Provide the (X, Y) coordinate of the cell's center where the given text is located.  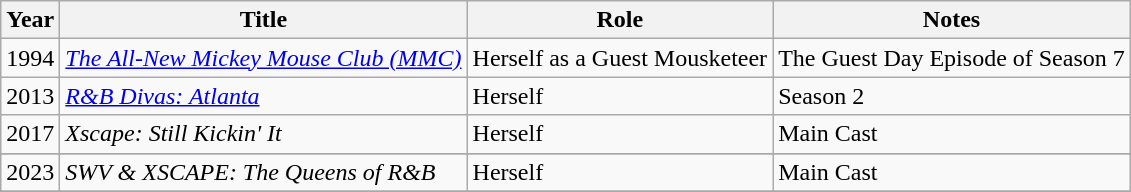
Title (264, 20)
Year (30, 20)
Role (620, 20)
SWV & XSCAPE: The Queens of R&B (264, 172)
The Guest Day Episode of Season 7 (952, 58)
2023 (30, 172)
Notes (952, 20)
Season 2 (952, 96)
R&B Divas: Atlanta (264, 96)
The All-New Mickey Mouse Club (MMC) (264, 58)
2013 (30, 96)
Xscape: Still Kickin' It (264, 134)
Herself as a Guest Mousketeer (620, 58)
1994 (30, 58)
2017 (30, 134)
